Identify which cell holds the provided text, then report its (X, Y) central coordinate. 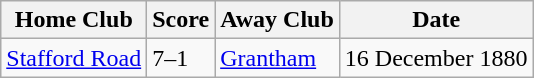
Stafford Road (74, 58)
Grantham (278, 58)
Score (181, 20)
7–1 (181, 58)
16 December 1880 (436, 58)
Date (436, 20)
Away Club (278, 20)
Home Club (74, 20)
